Search for the cell housing the specified text and yield its (x, y) center coordinate. 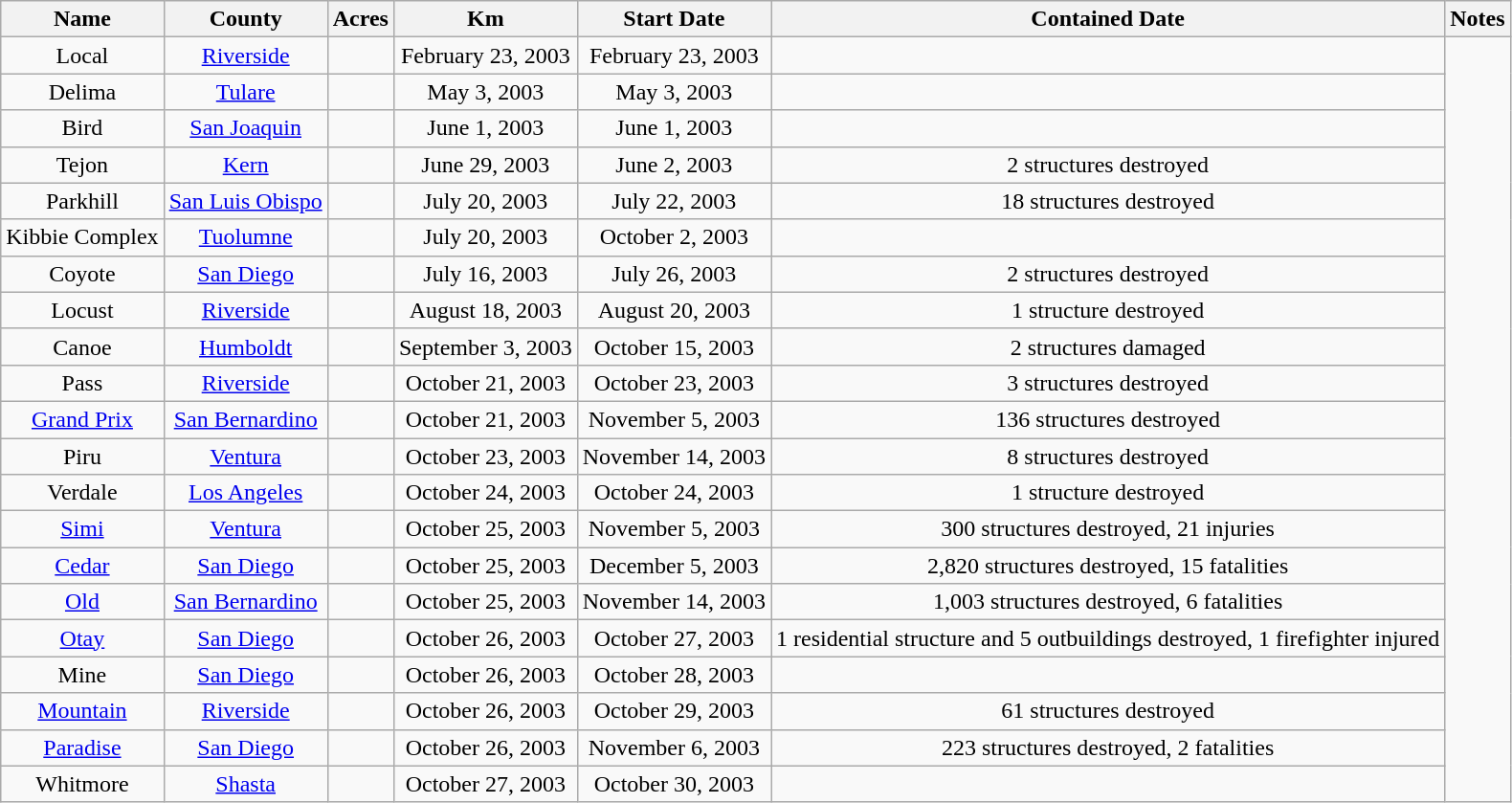
October 29, 2003 (674, 711)
Tejon (82, 165)
San Joaquin (245, 128)
October 15, 2003 (674, 346)
August 18, 2003 (485, 310)
June 29, 2003 (485, 165)
December 5, 2003 (674, 566)
Start Date (674, 19)
Local (82, 56)
Parkhill (82, 201)
Kern (245, 165)
Acres (360, 19)
Piru (82, 457)
Bird (82, 128)
San Luis Obispo (245, 201)
Pass (82, 383)
July 26, 2003 (674, 274)
September 3, 2003 (485, 346)
Coyote (82, 274)
Verdale (82, 493)
Tuolumne (245, 237)
Name (82, 19)
August 20, 2003 (674, 310)
18 structures destroyed (1108, 201)
Mine (82, 675)
July 22, 2003 (674, 201)
October 30, 2003 (674, 784)
3 structures destroyed (1108, 383)
Humboldt (245, 346)
61 structures destroyed (1108, 711)
Mountain (82, 711)
Otay (82, 638)
Locust (82, 310)
Canoe (82, 346)
300 structures destroyed, 21 injuries (1108, 529)
October 2, 2003 (674, 237)
October 28, 2003 (674, 675)
July 16, 2003 (485, 274)
November 6, 2003 (674, 747)
Old (82, 602)
County (245, 19)
Notes (1478, 19)
Shasta (245, 784)
1 residential structure and 5 outbuildings destroyed, 1 firefighter injured (1108, 638)
1,003 structures destroyed, 6 fatalities (1108, 602)
Whitmore (82, 784)
8 structures destroyed (1108, 457)
223 structures destroyed, 2 fatalities (1108, 747)
136 structures destroyed (1108, 419)
Los Angeles (245, 493)
Delima (82, 92)
Tulare (245, 92)
2 structures damaged (1108, 346)
Contained Date (1108, 19)
Paradise (82, 747)
Kibbie Complex (82, 237)
Simi (82, 529)
2,820 structures destroyed, 15 fatalities (1108, 566)
Cedar (82, 566)
Km (485, 19)
Grand Prix (82, 419)
June 2, 2003 (674, 165)
